Detect which cell encompasses the target text, then output its (x, y) center coordinate. 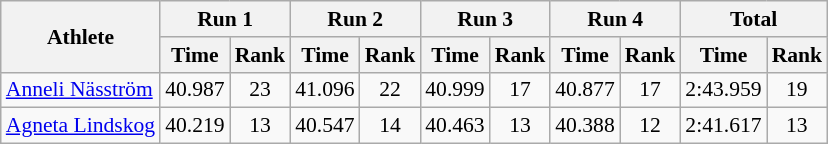
19 (798, 90)
Run 3 (485, 19)
40.219 (194, 126)
12 (650, 126)
14 (390, 126)
2:41.617 (723, 126)
40.388 (584, 126)
40.877 (584, 90)
Total (754, 19)
Run 4 (615, 19)
2:43.959 (723, 90)
23 (260, 90)
40.547 (324, 126)
22 (390, 90)
Agneta Lindskog (80, 126)
Anneli Näsström (80, 90)
Athlete (80, 36)
40.987 (194, 90)
Run 1 (225, 19)
Run 2 (355, 19)
40.463 (454, 126)
41.096 (324, 90)
40.999 (454, 90)
